Output the (x, y) coordinate of the center of the cell containing the given text.  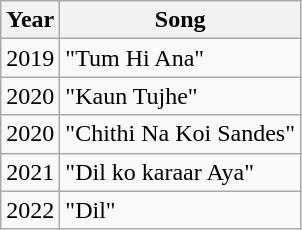
"Tum Hi Ana" (180, 58)
2022 (30, 210)
Song (180, 20)
"Kaun Tujhe" (180, 96)
2021 (30, 172)
"Chithi Na Koi Sandes" (180, 134)
2019 (30, 58)
Year (30, 20)
"Dil ko karaar Aya" (180, 172)
"Dil" (180, 210)
